From the cell containing the given text, extract its center point as (x, y) coordinate. 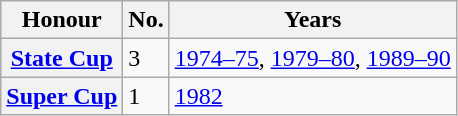
State Cup (62, 58)
No. (146, 20)
Honour (62, 20)
1982 (312, 96)
Super Cup (62, 96)
3 (146, 58)
Years (312, 20)
1 (146, 96)
1974–75, 1979–80, 1989–90 (312, 58)
